Extract the [X, Y] coordinate from the center of the cell holding the provided text.  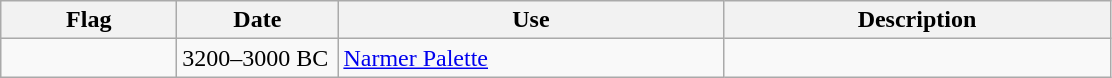
Date [258, 20]
Narmer Palette [531, 58]
Use [531, 20]
Description [917, 20]
3200–3000 BC [258, 58]
Flag [89, 20]
